Extract the (X, Y) coordinate from the center of the cell holding the provided text.  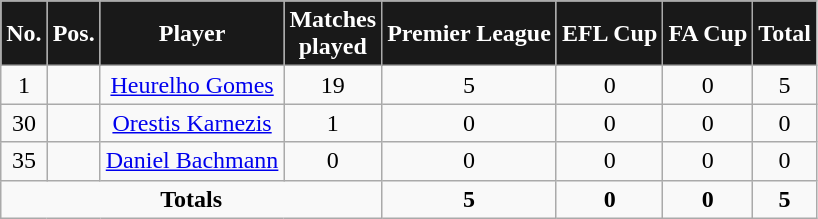
Premier League (470, 34)
35 (24, 161)
Totals (192, 199)
Daniel Bachmann (192, 161)
Pos. (74, 34)
19 (333, 85)
Heurelho Gomes (192, 85)
Orestis Karnezis (192, 123)
30 (24, 123)
Total (785, 34)
No. (24, 34)
EFL Cup (609, 34)
FA Cup (708, 34)
Matchesplayed (333, 34)
Player (192, 34)
